Detect which cell encompasses the target text, then output its (x, y) center coordinate. 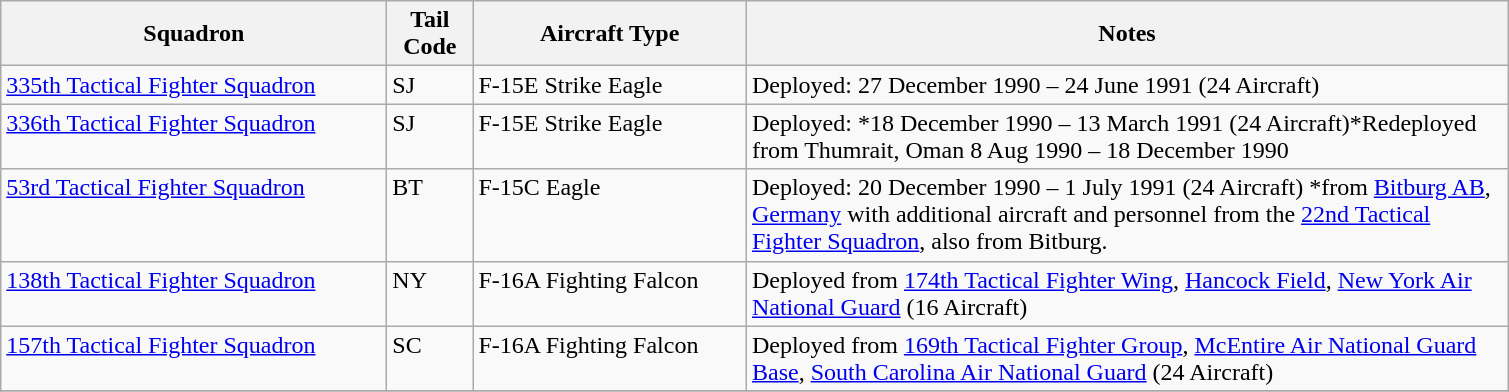
Deployed from 169th Tactical Fighter Group, McEntire Air National Guard Base, South Carolina Air National Guard (24 Aircraft) (1126, 358)
Deployed from 174th Tactical Fighter Wing, Hancock Field, New York Air National Guard (16 Aircraft) (1126, 294)
Tail Code (430, 34)
Aircraft Type (610, 34)
138th Tactical Fighter Squadron (194, 294)
Deployed: *18 December 1990 – 13 March 1991 (24 Aircraft)*Redeployed from Thumrait, Oman 8 Aug 1990 – 18 December 1990 (1126, 136)
NY (430, 294)
SC (430, 358)
53rd Tactical Fighter Squadron (194, 215)
F-15C Eagle (610, 215)
BT (430, 215)
Squadron (194, 34)
336th Tactical Fighter Squadron (194, 136)
Deployed: 27 December 1990 – 24 June 1991 (24 Aircraft) (1126, 85)
Notes (1126, 34)
335th Tactical Fighter Squadron (194, 85)
157th Tactical Fighter Squadron (194, 358)
